Output the (X, Y) coordinate of the center of the cell containing the given text.  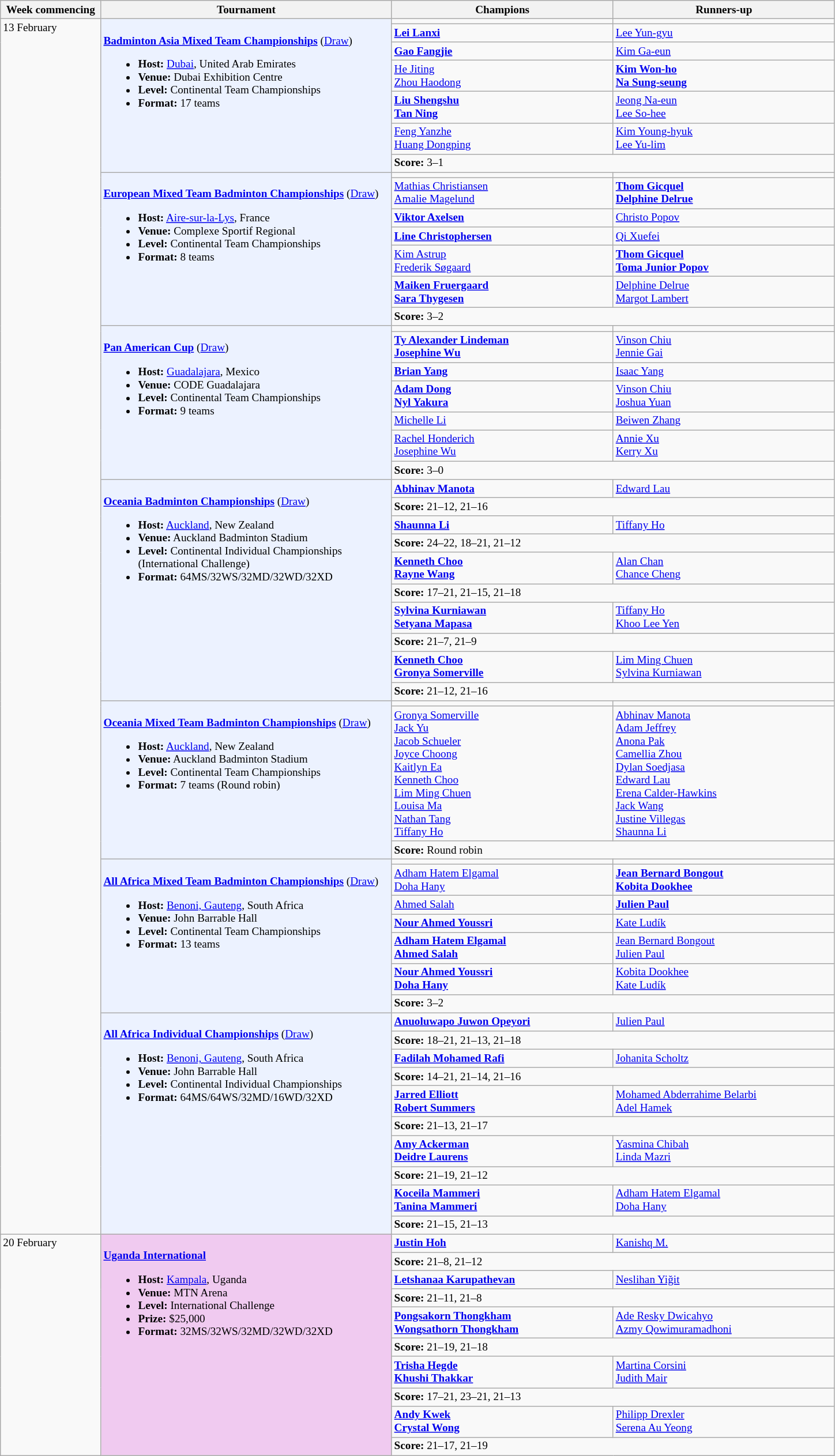
Adham Hatem Elgamal Doha Hany (724, 1200)
Score: 18–21, 21–13, 21–18 (613, 1040)
Feng Yanzhe Huang Dongping (502, 138)
Kanishq M. (724, 1243)
Tiffany Ho Khoo Lee Yen (724, 617)
Fadilah Mohamed Rafi (502, 1058)
Jean Bernard BongoutKobita Dookhee (724, 880)
Adam DongNyl Yakura (502, 396)
Jarred Elliott Robert Summers (502, 1102)
Score: 17–21, 21–15, 21–18 (613, 593)
Tournament (246, 10)
Ahmed Salah (502, 905)
Tiffany Ho (724, 525)
Score: 21–19, 21–12 (613, 1175)
Abhinav Manota (502, 489)
20 February (51, 1345)
Uganda InternationalHost: Kampala, UgandaVenue: MTN ArenaLevel: International ChallengePrize: $25,000Format: 32MS/32WS/32MD/32WD/32XD (246, 1345)
Koceila Mammeri Tanina Mammeri (502, 1200)
Kim Young-hyuk Lee Yu-lim (724, 138)
Line Christophersen (502, 236)
Liu Shengshu Tan Ning (502, 107)
Adham Hatem ElgamalAhmed Salah (502, 948)
Score: 21–11, 21–8 (613, 1298)
Week commencing (51, 10)
Adham Hatem ElgamalDoha Hany (502, 880)
Score: 3–0 (613, 470)
Kate Ludík (724, 923)
Viktor Axelsen (502, 218)
Score: 21–8, 21–12 (613, 1261)
Nour Ahmed YoussriDoha Hany (502, 979)
Mathias ChristiansenAmalie Magelund (502, 193)
13 February (51, 626)
Kim Ga-eun (724, 51)
Score: Round robin (613, 850)
Delphine DelrueMargot Lambert (724, 292)
Jeong Na-eun Lee So-hee (724, 107)
Score: 3–1 (613, 163)
Score: 21–17, 21–19 (613, 1446)
Thom GicquelToma Junior Popov (724, 261)
Ty Alexander LindemanJosephine Wu (502, 346)
Champions (502, 10)
Gao Fangjie (502, 51)
Philipp Drexler Serena Au Yeong (724, 1421)
Beiwen Zhang (724, 421)
Anuoluwapo Juwon Opeyori (502, 1022)
Pan American Cup (Draw)Host: Guadalajara, MexicoVenue: CODE GuadalajaraLevel: Continental Team ChampionshipsFormat: 9 teams (246, 402)
Mohamed Abderrahime Belarbi Adel Hamek (724, 1102)
Pongsakorn Thongkham Wongsathorn Thongkham (502, 1322)
Score: 24–22, 18–21, 21–12 (613, 544)
Abhinav Manota Adam Jeffrey Anona Pak Camellia Zhou Dylan Soedjasa Edward Lau Erena Calder-Hawkins Jack Wang Justine Villegas Shaunna Li (724, 774)
Score: 21–15, 21–13 (613, 1225)
Nour Ahmed Youssri (502, 923)
Maiken FruergaardSara Thygesen (502, 292)
Yasmina Chibah Linda Mazri (724, 1151)
Thom GicquelDelphine Delrue (724, 193)
Score: 21–7, 21–9 (613, 642)
Kenneth Choo Gronya Somerville (502, 667)
Shaunna Li (502, 525)
Vinson ChiuJennie Gai (724, 346)
Qi Xuefei (724, 236)
Vinson ChiuJoshua Yuan (724, 396)
Andy Kwek Crystal Wong (502, 1421)
Rachel HonderichJosephine Wu (502, 446)
Lei Lanxi (502, 33)
Annie XuKerry Xu (724, 446)
Ade Resky Dwicahyo Azmy Qowimuramadhoni (724, 1322)
Lim Ming Chuen Sylvina Kurniawan (724, 667)
Kim AstrupFrederik Søgaard (502, 261)
Sylvina Kurniawan Setyana Mapasa (502, 617)
Amy Ackerman Deidre Laurens (502, 1151)
Jean Bernard BongoutJulien Paul (724, 948)
Score: 17–21, 23–21, 21–13 (613, 1397)
Edward Lau (724, 489)
Kim Won-ho Na Sung-seung (724, 76)
Score: 21–13, 21–17 (613, 1126)
Kenneth Choo Rayne Wang (502, 568)
Michelle Li (502, 421)
Lee Yun-gyu (724, 33)
Neslihan Yiğit (724, 1280)
Alan Chan Chance Cheng (724, 568)
Martina Corsini Judith Mair (724, 1372)
Gronya Somerville Jack Yu Jacob Schueler Joyce Choong Kaitlyn Ea Kenneth Choo Lim Ming Chuen Louisa Ma Nathan Tang Tiffany Ho (502, 774)
Runners-up (724, 10)
Isaac Yang (724, 371)
Brian Yang (502, 371)
Kobita DookheeKate Ludík (724, 979)
Justin Hoh (502, 1243)
Christo Popov (724, 218)
Score: 21–19, 21–18 (613, 1348)
Score: 14–21, 21–14, 21–16 (613, 1077)
Letshanaa Karupathevan (502, 1280)
He Jiting Zhou Haodong (502, 76)
Trisha Hegde Khushi Thakkar (502, 1372)
Johanita Scholtz (724, 1058)
